Determine the [x, y] coordinate at the center of the cell enclosing the given text.  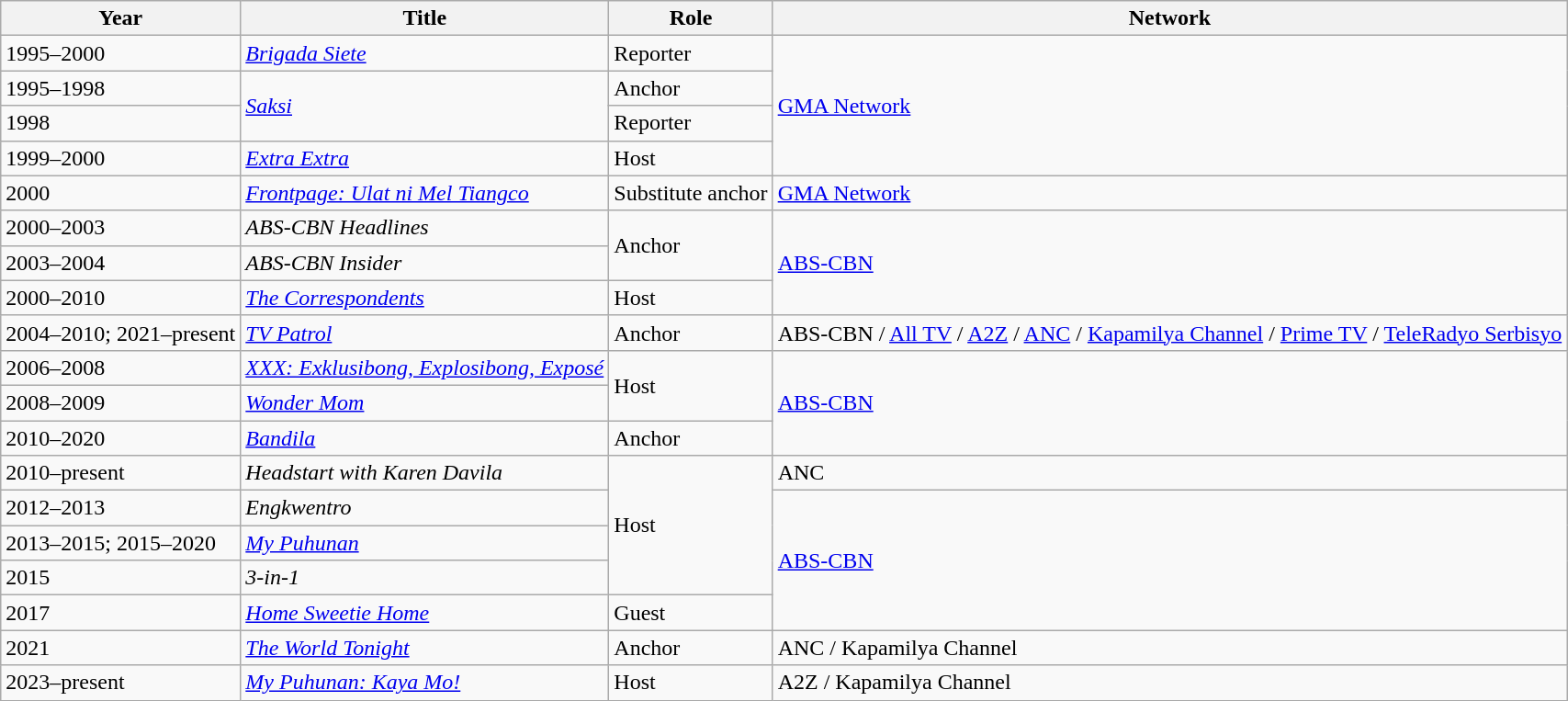
ANC / Kapamilya Channel [1170, 648]
ANC [1170, 473]
2017 [121, 613]
Engkwentro [424, 508]
Role [691, 18]
1995–2000 [121, 53]
Wonder Mom [424, 402]
2013–2015; 2015–2020 [121, 543]
Year [121, 18]
Frontpage: Ulat ni Mel Tiangco [424, 193]
2012–2013 [121, 508]
Substitute anchor [691, 193]
Extra Extra [424, 158]
1995–1998 [121, 88]
1999–2000 [121, 158]
2000–2010 [121, 298]
2021 [121, 648]
A2Z / Kapamilya Channel [1170, 683]
1998 [121, 123]
ABS-CBN Headlines [424, 228]
3-in-1 [424, 578]
2000 [121, 193]
2023–present [121, 683]
Home Sweetie Home [424, 613]
ABS-CBN / All TV / A2Z / ANC / Kapamilya Channel / Prime TV / TeleRadyo Serbisyo [1170, 333]
2008–2009 [121, 402]
2004–2010; 2021–present [121, 333]
The Correspondents [424, 298]
Headstart with Karen Davila [424, 473]
The World Tonight [424, 648]
My Puhunan: Kaya Mo! [424, 683]
My Puhunan [424, 543]
2015 [121, 578]
2010–present [121, 473]
2003–2004 [121, 263]
Saksi [424, 106]
2010–2020 [121, 438]
2000–2003 [121, 228]
Guest [691, 613]
Title [424, 18]
Brigada Siete [424, 53]
2006–2008 [121, 367]
Bandila [424, 438]
ABS-CBN Insider [424, 263]
TV Patrol [424, 333]
Network [1170, 18]
XXX: Exklusibong, Explosibong, Exposé [424, 367]
